Return the (X, Y) coordinate for the center point of the cell that contains the specified text.  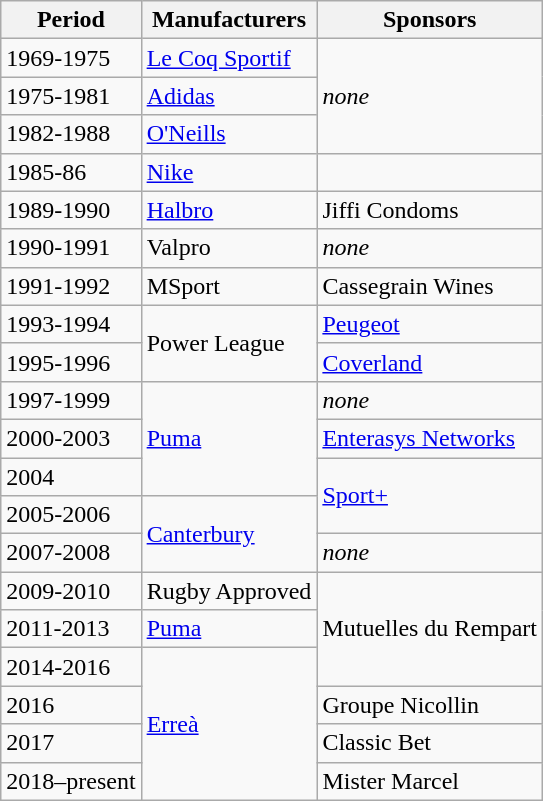
Peugeot (430, 324)
1997-1999 (71, 400)
2014-2016 (71, 667)
2004 (71, 477)
Valpro (229, 248)
Erreà (229, 724)
Canterbury (229, 534)
O'Neills (229, 134)
Groupe Nicollin (430, 705)
2007-2008 (71, 553)
Sponsors (430, 20)
1995-1996 (71, 362)
Nike (229, 172)
Manufacturers (229, 20)
2009-2010 (71, 591)
Jiffi Condoms (430, 210)
1969-1975 (71, 58)
Sport+ (430, 496)
1990-1991 (71, 248)
2005-2006 (71, 515)
Coverland (430, 362)
Classic Bet (430, 743)
Adidas (229, 96)
Mister Marcel (430, 781)
MSport (229, 286)
2018–present (71, 781)
Rugby Approved (229, 591)
Le Coq Sportif (229, 58)
1989-1990 (71, 210)
Period (71, 20)
1993-1994 (71, 324)
Mutuelles du Rempart (430, 629)
Halbro (229, 210)
2000-2003 (71, 438)
2017 (71, 743)
Enterasys Networks (430, 438)
Cassegrain Wines (430, 286)
2016 (71, 705)
1975-1981 (71, 96)
Power League (229, 343)
1985-86 (71, 172)
1991-1992 (71, 286)
2011-2013 (71, 629)
1982-1988 (71, 134)
